Extract the (X, Y) coordinate from the center of the cell holding the provided text.  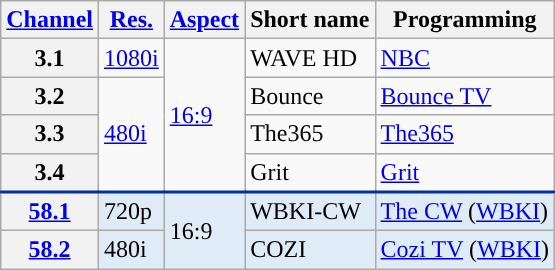
720p (132, 212)
Programming (464, 20)
NBC (464, 58)
3.4 (50, 172)
Bounce (310, 96)
WBKI-CW (310, 212)
The CW (WBKI) (464, 212)
Channel (50, 20)
COZI (310, 250)
3.1 (50, 58)
58.1 (50, 212)
3.2 (50, 96)
Short name (310, 20)
58.2 (50, 250)
Aspect (204, 20)
WAVE HD (310, 58)
Res. (132, 20)
Bounce TV (464, 96)
1080i (132, 58)
Cozi TV (WBKI) (464, 250)
3.3 (50, 134)
